Scan for the cell matching the given text and deliver its (X, Y) coordinate at center. 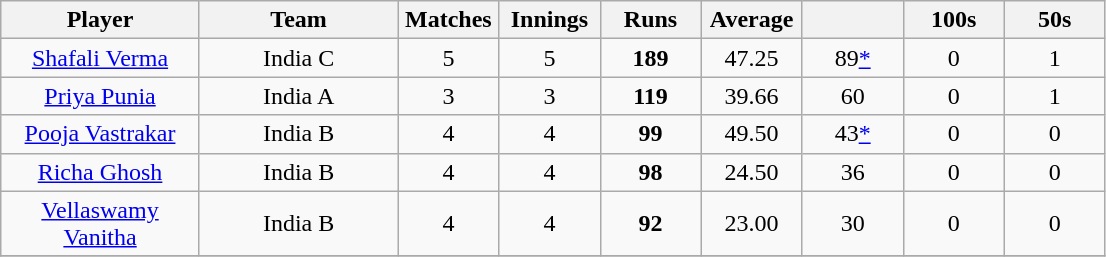
92 (650, 224)
30 (852, 224)
Innings (550, 20)
50s (1054, 20)
49.50 (752, 134)
39.66 (752, 96)
India C (298, 58)
Team (298, 20)
119 (650, 96)
89* (852, 58)
Matches (448, 20)
23.00 (752, 224)
36 (852, 172)
60 (852, 96)
100s (954, 20)
Shafali Verma (100, 58)
98 (650, 172)
Pooja Vastrakar (100, 134)
24.50 (752, 172)
India A (298, 96)
Runs (650, 20)
43* (852, 134)
Vellaswamy Vanitha (100, 224)
Player (100, 20)
Average (752, 20)
189 (650, 58)
Priya Punia (100, 96)
47.25 (752, 58)
99 (650, 134)
Richa Ghosh (100, 172)
